Search for the cell housing the specified text and yield its (X, Y) center coordinate. 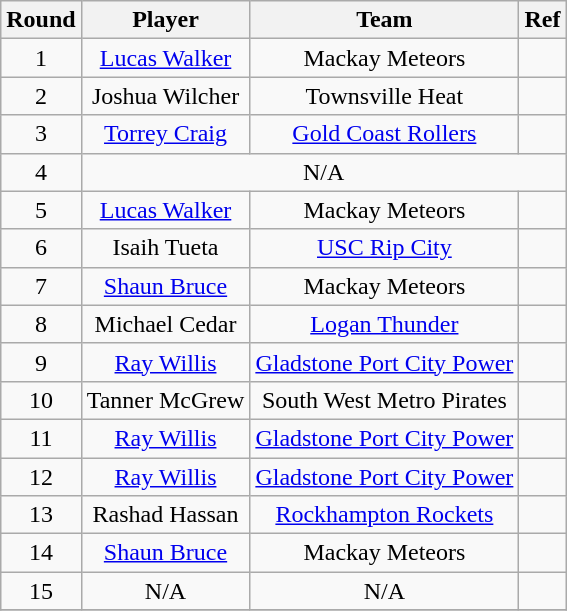
Rashad Hassan (166, 515)
Team (384, 20)
5 (41, 210)
1 (41, 58)
2 (41, 96)
4 (41, 172)
Logan Thunder (384, 324)
11 (41, 438)
Isaih Tueta (166, 248)
Torrey Craig (166, 134)
South West Metro Pirates (384, 400)
8 (41, 324)
12 (41, 477)
Joshua Wilcher (166, 96)
15 (41, 591)
3 (41, 134)
6 (41, 248)
Ref (542, 20)
14 (41, 553)
Michael Cedar (166, 324)
Gold Coast Rollers (384, 134)
Tanner McGrew (166, 400)
10 (41, 400)
Townsville Heat (384, 96)
13 (41, 515)
USC Rip City (384, 248)
Round (41, 20)
Player (166, 20)
7 (41, 286)
Rockhampton Rockets (384, 515)
9 (41, 362)
